Output the (X, Y) coordinate of the center of the cell containing the given text.  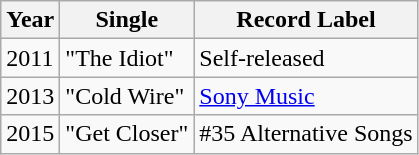
Sony Music (306, 96)
"Cold Wire" (127, 96)
2015 (30, 134)
2011 (30, 58)
#35 Alternative Songs (306, 134)
Self-released (306, 58)
"Get Closer" (127, 134)
Single (127, 20)
2013 (30, 96)
"The Idiot" (127, 58)
Record Label (306, 20)
Year (30, 20)
